Pinpoint the cell where the given text exists, returning its [X, Y] midpoint coordinate. 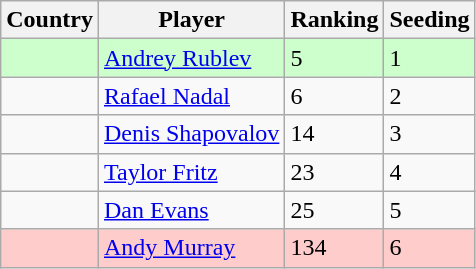
2 [430, 96]
134 [334, 248]
Dan Evans [191, 210]
4 [430, 172]
Seeding [430, 20]
Andrey Rublev [191, 58]
3 [430, 134]
Ranking [334, 20]
Rafael Nadal [191, 96]
Taylor Fritz [191, 172]
25 [334, 210]
Player [191, 20]
Andy Murray [191, 248]
14 [334, 134]
1 [430, 58]
Denis Shapovalov [191, 134]
Country [50, 20]
23 [334, 172]
